Determine the (X, Y) coordinate at the center of the cell enclosing the given text.  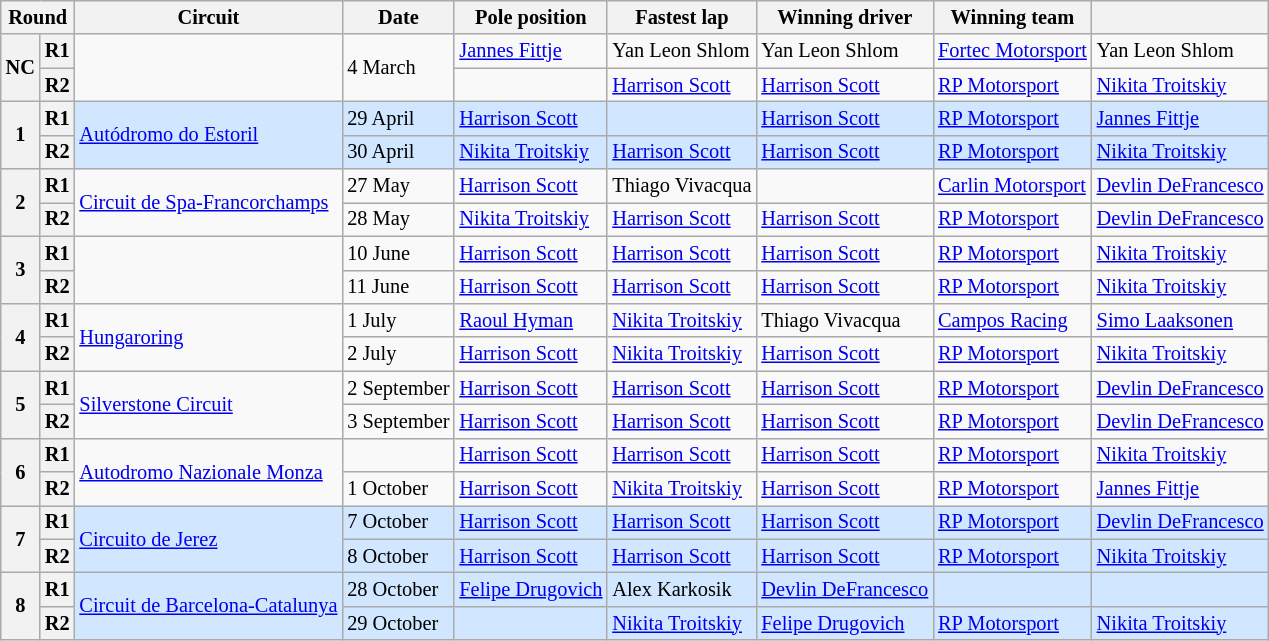
28 May (398, 219)
1 October (398, 489)
Pole position (530, 17)
Hungaroring (208, 336)
Campos Racing (1012, 320)
Winning driver (844, 17)
Circuito de Jerez (208, 538)
11 June (398, 287)
Circuit de Barcelona-Catalunya (208, 606)
1 July (398, 320)
4 March (398, 68)
Silverstone Circuit (208, 404)
27 May (398, 186)
10 June (398, 253)
7 (20, 538)
2 (20, 202)
30 April (398, 152)
3 September (398, 421)
Autódromo do Estoril (208, 134)
29 April (398, 118)
2 September (398, 388)
Circuit (208, 17)
Autodromo Nazionale Monza (208, 472)
2 July (398, 354)
Date (398, 17)
Fastest lap (682, 17)
1 (20, 134)
3 (20, 270)
28 October (398, 589)
Winning team (1012, 17)
Fortec Motorsport (1012, 51)
Alex Karkosik (682, 589)
5 (20, 404)
NC (20, 68)
8 October (398, 556)
7 October (398, 522)
4 (20, 336)
6 (20, 472)
8 (20, 606)
Simo Laaksonen (1180, 320)
Circuit de Spa-Francorchamps (208, 202)
29 October (398, 623)
Raoul Hyman (530, 320)
Carlin Motorsport (1012, 186)
Round (38, 17)
